Output the [x, y] coordinate of the center of the cell containing the given text.  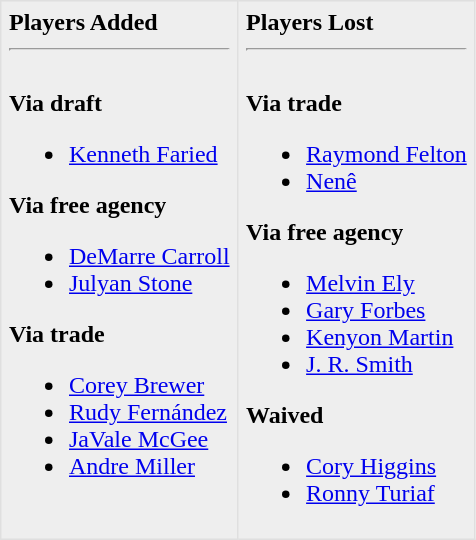
Players Added Via draftKenneth FariedVia free agencyDeMarre Carroll Julyan Stone Via tradeCorey BrewerRudy FernándezJaVale McGeeAndre Miller [120, 270]
Players Lost Via tradeRaymond FeltonNenêVia free agencyMelvin ElyGary ForbesKenyon MartinJ. R. SmithWaivedCory HigginsRonny Turiaf [356, 270]
